Provide the [X, Y] coordinate of the cell's center where the given text is located.  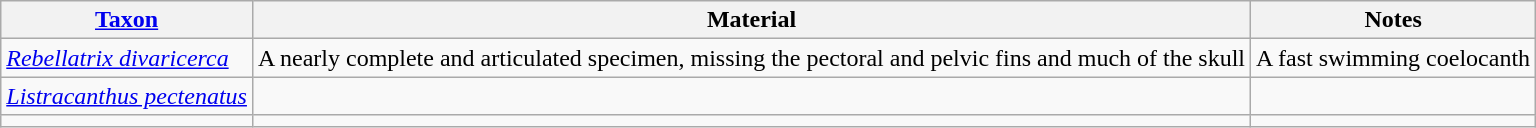
Listracanthus pectenatus [127, 96]
A fast swimming coelocanth [1394, 58]
Material [751, 20]
A nearly complete and articulated specimen, missing the pectoral and pelvic fins and much of the skull [751, 58]
Rebellatrix divaricerca [127, 58]
Taxon [127, 20]
Notes [1394, 20]
